Scan for the cell matching the given text and deliver its [x, y] coordinate at center. 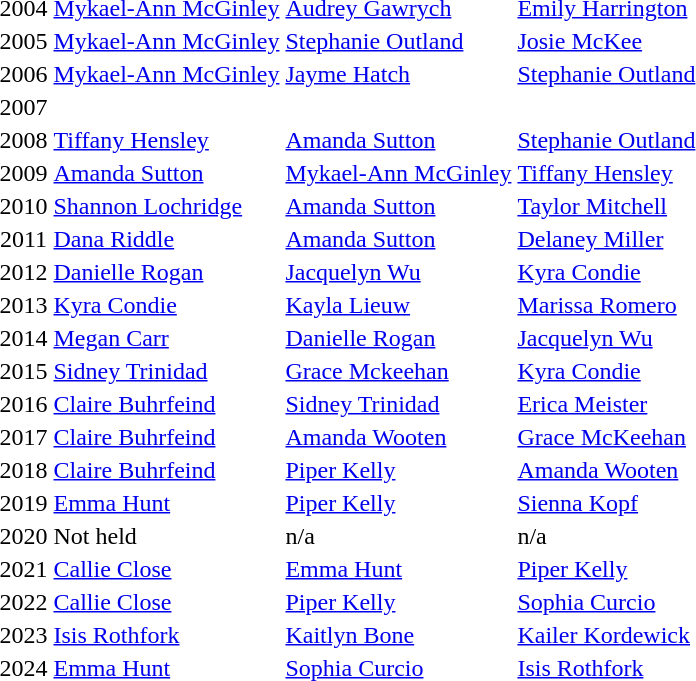
Jayme Hatch [398, 74]
Amanda Wooten [398, 437]
Kayla Lieuw [398, 305]
Kaitlyn Bone [398, 635]
Dana Riddle [166, 239]
n/a [398, 536]
Megan Carr [166, 338]
Isis Rothfork [166, 635]
Kyra Condie [166, 305]
Tiffany Hensley [166, 140]
Not held [166, 536]
Stephanie Outland [398, 41]
Shannon Lochridge [166, 206]
Grace Mckeehan [398, 371]
Jacquelyn Wu [398, 272]
